Scan for the cell matching the given text and deliver its (x, y) coordinate at center. 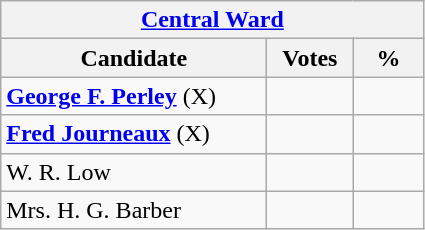
Candidate (134, 58)
Fred Journeaux (X) (134, 134)
George F. Perley (X) (134, 96)
Mrs. H. G. Barber (134, 210)
% (388, 58)
Central Ward (212, 20)
Votes (310, 58)
W. R. Low (134, 172)
